Output the [X, Y] coordinate of the center of the cell containing the given text.  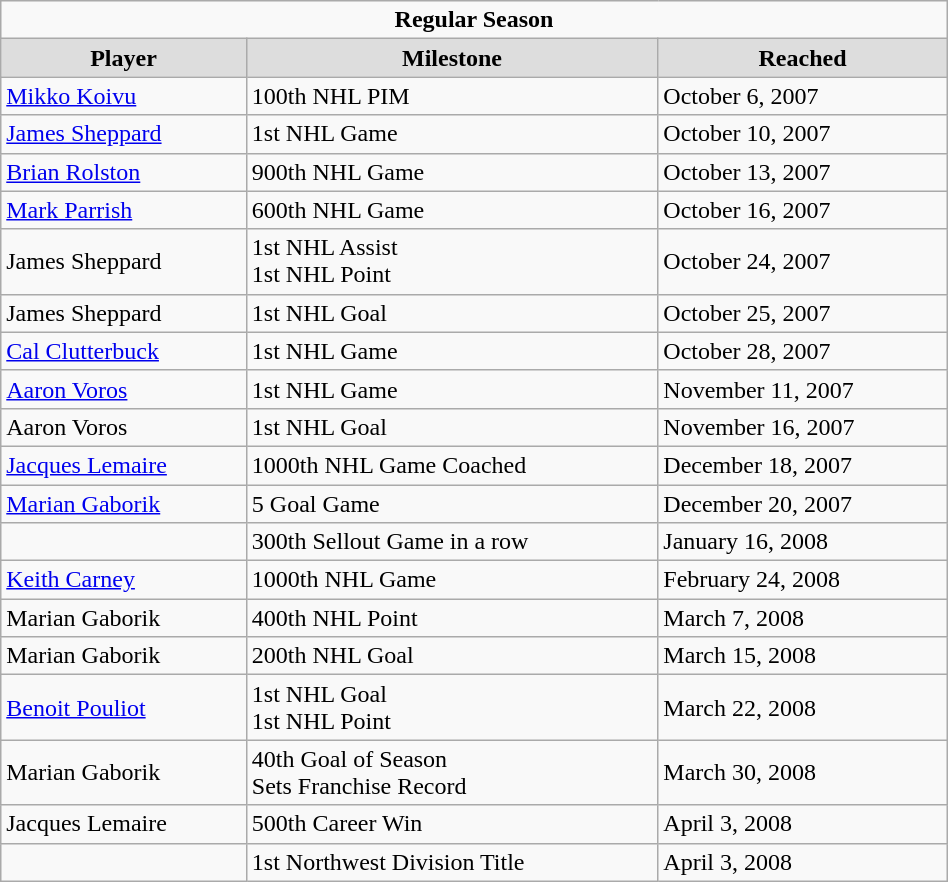
March 15, 2008 [802, 656]
Brian Rolston [124, 172]
March 22, 2008 [802, 708]
200th NHL Goal [452, 656]
400th NHL Point [452, 618]
Cal Clutterbuck [124, 351]
Reached [802, 58]
Mark Parrish [124, 210]
October 28, 2007 [802, 351]
1st NHL Assist1st NHL Point [452, 262]
500th Career Win [452, 824]
October 13, 2007 [802, 172]
October 24, 2007 [802, 262]
Mikko Koivu [124, 96]
December 20, 2007 [802, 503]
1000th NHL Game [452, 580]
900th NHL Game [452, 172]
November 16, 2007 [802, 427]
October 10, 2007 [802, 134]
Milestone [452, 58]
March 7, 2008 [802, 618]
Regular Season [474, 20]
600th NHL Game [452, 210]
October 6, 2007 [802, 96]
5 Goal Game [452, 503]
Keith Carney [124, 580]
January 16, 2008 [802, 542]
300th Sellout Game in a row [452, 542]
Benoit Pouliot [124, 708]
1st NHL Goal1st NHL Point [452, 708]
1st Northwest Division Title [452, 862]
November 11, 2007 [802, 389]
February 24, 2008 [802, 580]
October 16, 2007 [802, 210]
100th NHL PIM [452, 96]
40th Goal of SeasonSets Franchise Record [452, 772]
Player [124, 58]
March 30, 2008 [802, 772]
December 18, 2007 [802, 465]
1000th NHL Game Coached [452, 465]
October 25, 2007 [802, 313]
